Determine the (x, y) coordinate at the center of the cell enclosing the given text.  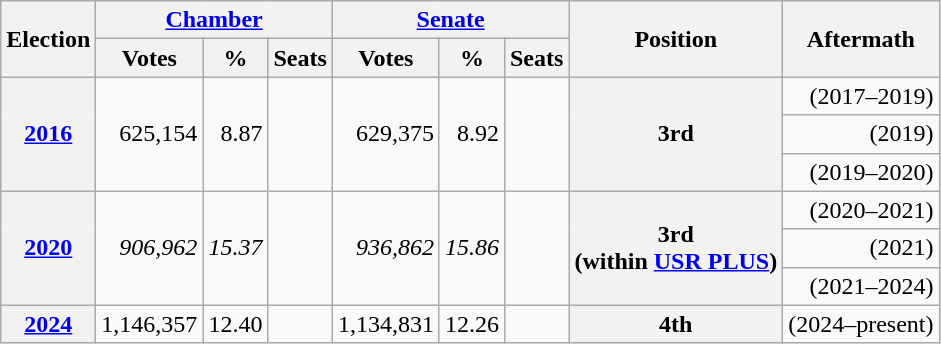
12.40 (236, 324)
(2017–2019) (861, 96)
2020 (48, 248)
Chamber (214, 20)
1,134,831 (386, 324)
Aftermath (861, 39)
Election (48, 39)
4th (676, 324)
1,146,357 (150, 324)
2016 (48, 134)
3rd (within USR PLUS) (676, 248)
8.87 (236, 134)
12.26 (472, 324)
(2021–2024) (861, 286)
(2024–present) (861, 324)
(2020–2021) (861, 210)
625,154 (150, 134)
3rd (676, 134)
2024 (48, 324)
(2021) (861, 248)
629,375 (386, 134)
(2019–2020) (861, 172)
15.86 (472, 248)
8.92 (472, 134)
(2019) (861, 134)
936,862 (386, 248)
Position (676, 39)
Senate (450, 20)
15.37 (236, 248)
906,962 (150, 248)
